Find where the given text appears and provide that cell's center as [x, y] coordinate. 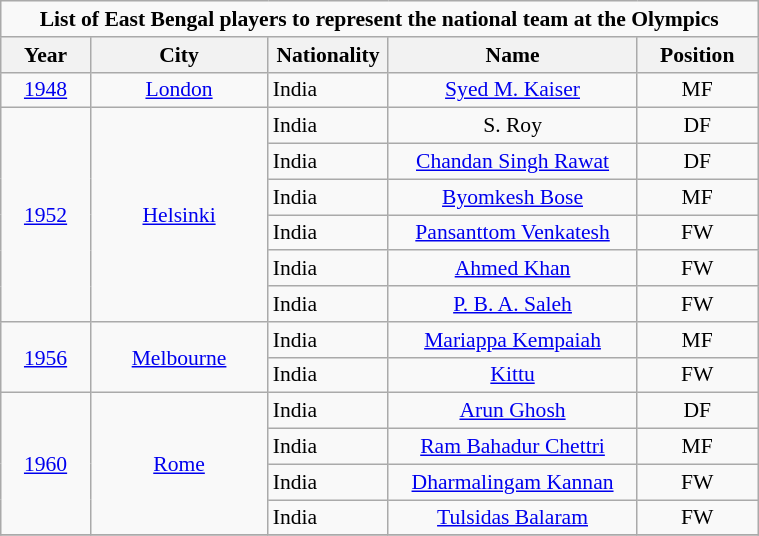
Chandan Singh Rawat [512, 162]
1960 [46, 464]
London [178, 90]
List of East Bengal players to represent the national team at the Olympics [380, 19]
Name [512, 55]
Kittu [512, 375]
Pansanttom Venkatesh [512, 233]
Ram Bahadur Chettri [512, 447]
Rome [178, 464]
Dharmalingam Kannan [512, 482]
Melbourne [178, 358]
Year [46, 55]
Byomkesh Bose [512, 197]
S. Roy [512, 126]
Helsinki [178, 215]
Mariappa Kempaiah [512, 340]
City [178, 55]
Position [698, 55]
Ahmed Khan [512, 269]
1948 [46, 90]
Nationality [328, 55]
1956 [46, 358]
Tulsidas Balaram [512, 518]
P. B. A. Saleh [512, 304]
1952 [46, 215]
Syed M. Kaiser [512, 90]
Arun Ghosh [512, 411]
